Detect which cell encompasses the target text, then output its [x, y] center coordinate. 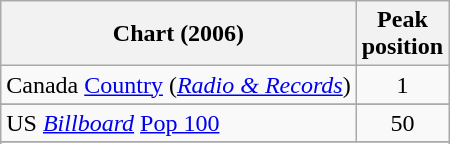
Chart (2006) [178, 34]
US Billboard Pop 100 [178, 123]
1 [402, 85]
Canada Country (Radio & Records) [178, 85]
50 [402, 123]
Peakposition [402, 34]
